Identify which cell holds the provided text, then report its [x, y] central coordinate. 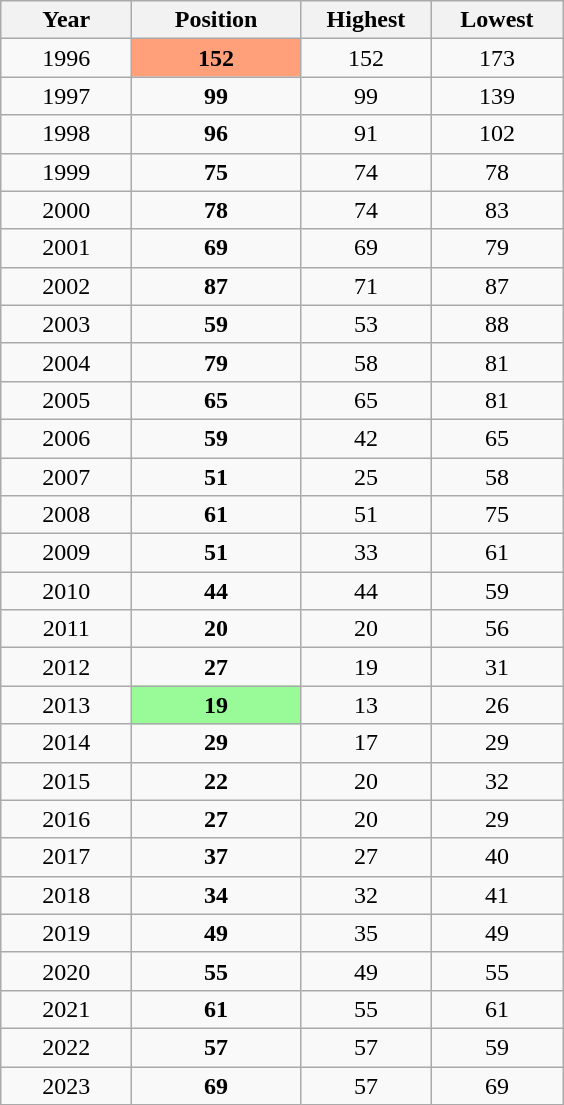
2005 [66, 400]
2001 [66, 248]
139 [496, 96]
1997 [66, 96]
2017 [66, 857]
102 [496, 134]
2020 [66, 971]
1996 [66, 58]
34 [216, 895]
42 [366, 438]
Lowest [496, 20]
Highest [366, 20]
2007 [66, 477]
2012 [66, 667]
2023 [66, 1085]
40 [496, 857]
53 [366, 324]
2018 [66, 895]
22 [216, 781]
Position [216, 20]
2013 [66, 705]
2008 [66, 515]
2000 [66, 210]
35 [366, 933]
2014 [66, 743]
56 [496, 629]
83 [496, 210]
2021 [66, 1009]
26 [496, 705]
1998 [66, 134]
2015 [66, 781]
2003 [66, 324]
41 [496, 895]
96 [216, 134]
Year [66, 20]
173 [496, 58]
2019 [66, 933]
37 [216, 857]
1999 [66, 172]
25 [366, 477]
2010 [66, 591]
2022 [66, 1047]
2016 [66, 819]
13 [366, 705]
31 [496, 667]
71 [366, 286]
2009 [66, 553]
33 [366, 553]
2011 [66, 629]
2004 [66, 362]
88 [496, 324]
2006 [66, 438]
17 [366, 743]
91 [366, 134]
2002 [66, 286]
